From the cell containing the given text, extract its center point as [x, y] coordinate. 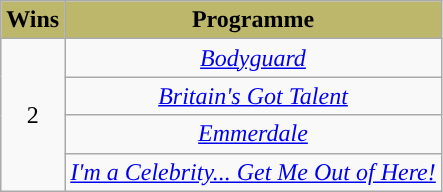
2 [33, 115]
Wins [33, 20]
Britain's Got Talent [254, 96]
Bodyguard [254, 58]
Emmerdale [254, 134]
Programme [254, 20]
I'm a Celebrity... Get Me Out of Here! [254, 172]
